Detect which cell encompasses the target text, then output its [X, Y] center coordinate. 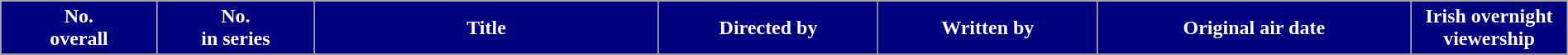
Written by [987, 28]
Directed by [767, 28]
No.overall [79, 28]
No.in series [235, 28]
Original air date [1254, 28]
Title [486, 28]
Irish overnight viewership [1489, 28]
